Capture the cell that displays the provided text and extract its (X, Y) central coordinate. 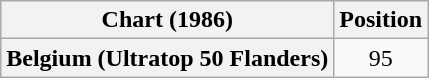
Position (381, 20)
Chart (1986) (168, 20)
95 (381, 58)
Belgium (Ultratop 50 Flanders) (168, 58)
